Capture the cell that displays the provided text and extract its (X, Y) central coordinate. 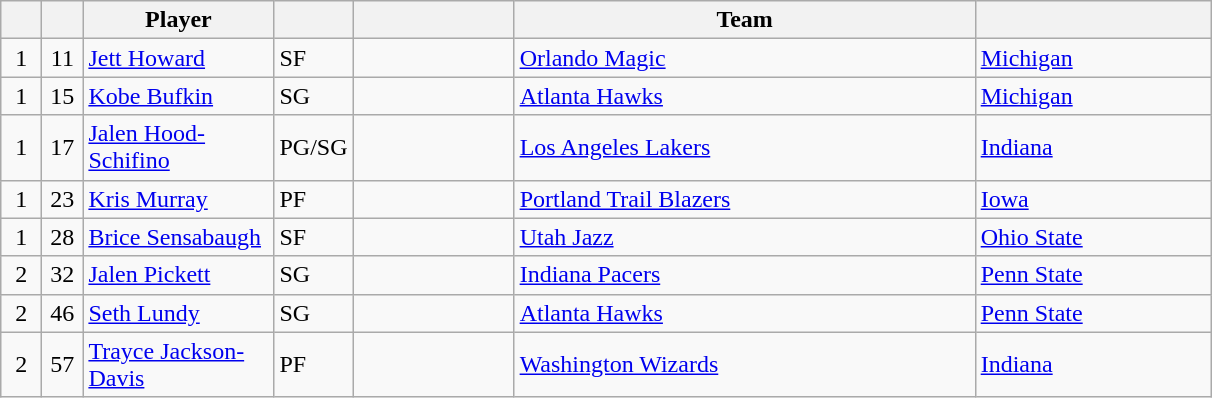
Kris Murray (178, 199)
Jett Howard (178, 58)
Seth Lundy (178, 313)
Brice Sensabaugh (178, 237)
Orlando Magic (744, 58)
15 (62, 96)
Player (178, 20)
Ohio State (1093, 237)
Indiana Pacers (744, 275)
Team (744, 20)
32 (62, 275)
28 (62, 237)
PG/SG (314, 148)
Washington Wizards (744, 364)
Iowa (1093, 199)
Portland Trail Blazers (744, 199)
23 (62, 199)
57 (62, 364)
Jalen Pickett (178, 275)
Los Angeles Lakers (744, 148)
11 (62, 58)
Trayce Jackson-Davis (178, 364)
17 (62, 148)
Utah Jazz (744, 237)
Kobe Bufkin (178, 96)
Jalen Hood-Schifino (178, 148)
46 (62, 313)
